Determine the [X, Y] coordinate at the center of the cell enclosing the given text.  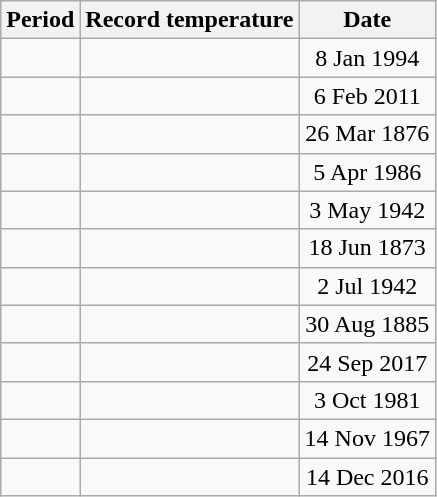
2 Jul 1942 [367, 286]
14 Nov 1967 [367, 438]
3 Oct 1981 [367, 400]
3 May 1942 [367, 210]
14 Dec 2016 [367, 477]
6 Feb 2011 [367, 96]
18 Jun 1873 [367, 248]
5 Apr 1986 [367, 172]
26 Mar 1876 [367, 134]
30 Aug 1885 [367, 324]
Record temperature [190, 20]
Date [367, 20]
8 Jan 1994 [367, 58]
24 Sep 2017 [367, 362]
Period [40, 20]
